Output the (X, Y) coordinate of the center of the cell containing the given text.  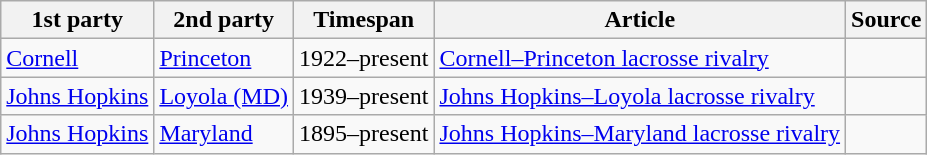
Maryland (224, 134)
1922–present (364, 58)
Cornell (78, 58)
Johns Hopkins–Loyola lacrosse rivalry (640, 96)
Johns Hopkins–Maryland lacrosse rivalry (640, 134)
1895–present (364, 134)
Timespan (364, 20)
Source (886, 20)
Loyola (MD) (224, 96)
Princeton (224, 58)
1st party (78, 20)
1939–present (364, 96)
2nd party (224, 20)
Cornell–Princeton lacrosse rivalry (640, 58)
Article (640, 20)
